Detect which cell encompasses the target text, then output its (X, Y) center coordinate. 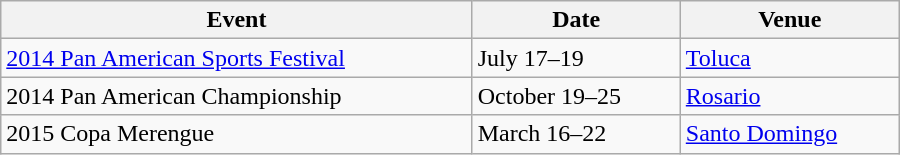
Date (576, 20)
2014 Pan American Championship (236, 96)
Rosario (790, 96)
Toluca (790, 58)
July 17–19 (576, 58)
Venue (790, 20)
Santo Domingo (790, 134)
October 19–25 (576, 96)
2014 Pan American Sports Festival (236, 58)
March 16–22 (576, 134)
Event (236, 20)
2015 Copa Merengue (236, 134)
